Identify which cell holds the provided text, then report its [x, y] central coordinate. 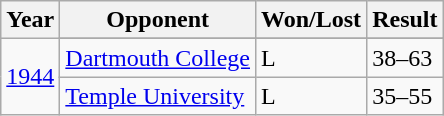
Temple University [158, 96]
Opponent [158, 20]
Dartmouth College [158, 58]
Won/Lost [312, 20]
Year [30, 20]
38–63 [405, 58]
Result [405, 20]
1944 [30, 77]
35–55 [405, 96]
